Return the (X, Y) coordinate for the center point of the cell that contains the specified text.  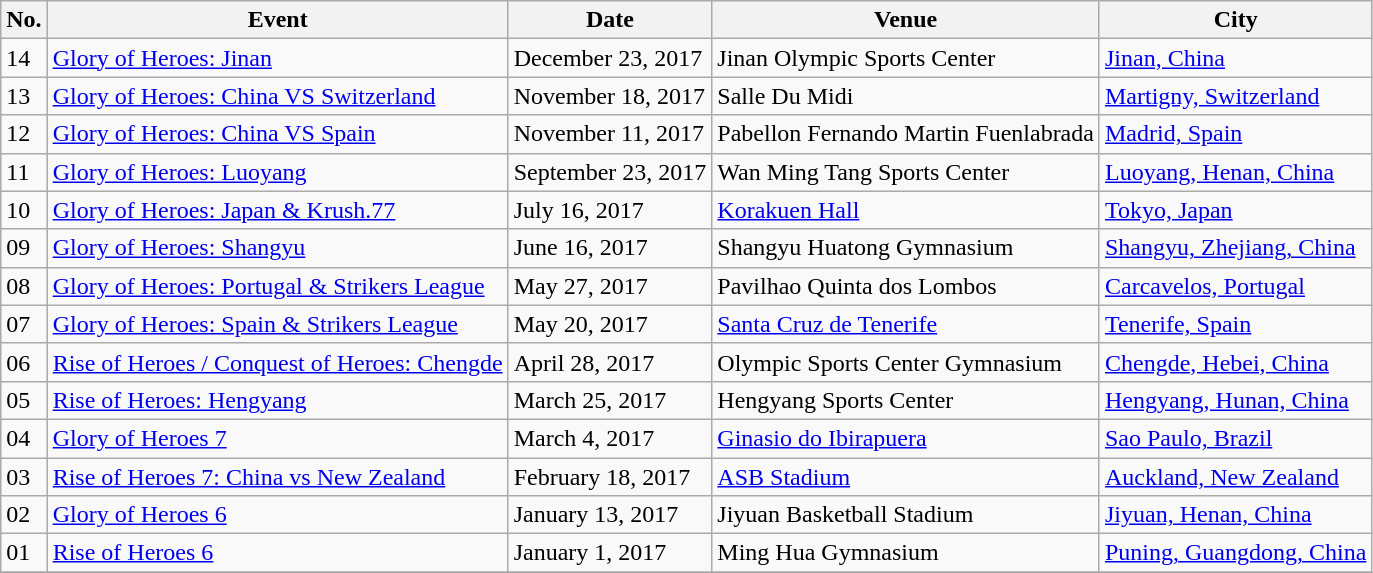
January 1, 2017 (610, 553)
Pavilhao Quinta dos Lombos (906, 286)
02 (24, 515)
13 (24, 96)
Shangyu Huatong Gymnasium (906, 248)
05 (24, 400)
Chengde, Hebei, China (1235, 362)
Jiyuan, Henan, China (1235, 515)
Puning, Guangdong, China (1235, 553)
March 25, 2017 (610, 400)
Madrid, Spain (1235, 134)
Glory of Heroes 7 (278, 438)
September 23, 2017 (610, 172)
Jinan, China (1235, 58)
Rise of Heroes 6 (278, 553)
Luoyang, Henan, China (1235, 172)
07 (24, 324)
Tokyo, Japan (1235, 210)
Jinan Olympic Sports Center (906, 58)
Glory of Heroes: Luoyang (278, 172)
Santa Cruz de Tenerife (906, 324)
Ming Hua Gymnasium (906, 553)
November 11, 2017 (610, 134)
Date (610, 20)
09 (24, 248)
Glory of Heroes: Japan & Krush.77 (278, 210)
Rise of Heroes: Hengyang (278, 400)
Auckland, New Zealand (1235, 477)
July 16, 2017 (610, 210)
January 13, 2017 (610, 515)
Rise of Heroes 7: China vs New Zealand (278, 477)
04 (24, 438)
03 (24, 477)
Rise of Heroes / Conquest of Heroes: Chengde (278, 362)
March 4, 2017 (610, 438)
Glory of Heroes 6 (278, 515)
06 (24, 362)
Shangyu, Zhejiang, China (1235, 248)
08 (24, 286)
Sao Paulo, Brazil (1235, 438)
10 (24, 210)
December 23, 2017 (610, 58)
14 (24, 58)
Glory of Heroes: Jinan (278, 58)
Martigny, Switzerland (1235, 96)
Ginasio do Ibirapuera (906, 438)
Wan Ming Tang Sports Center (906, 172)
May 20, 2017 (610, 324)
Salle Du Midi (906, 96)
Glory of Heroes: Shangyu (278, 248)
11 (24, 172)
12 (24, 134)
April 28, 2017 (610, 362)
No. (24, 20)
Hengyang, Hunan, China (1235, 400)
Carcavelos, Portugal (1235, 286)
Hengyang Sports Center (906, 400)
Tenerife, Spain (1235, 324)
Event (278, 20)
November 18, 2017 (610, 96)
May 27, 2017 (610, 286)
City (1235, 20)
June 16, 2017 (610, 248)
01 (24, 553)
Jiyuan Basketball Stadium (906, 515)
Pabellon Fernando Martin Fuenlabrada (906, 134)
Glory of Heroes: China VS Switzerland (278, 96)
Korakuen Hall (906, 210)
Glory of Heroes: Spain & Strikers League (278, 324)
Glory of Heroes: Portugal & Strikers League (278, 286)
Glory of Heroes: China VS Spain (278, 134)
Venue (906, 20)
February 18, 2017 (610, 477)
ASB Stadium (906, 477)
Olympic Sports Center Gymnasium (906, 362)
